Scan for the cell matching the given text and deliver its (X, Y) coordinate at center. 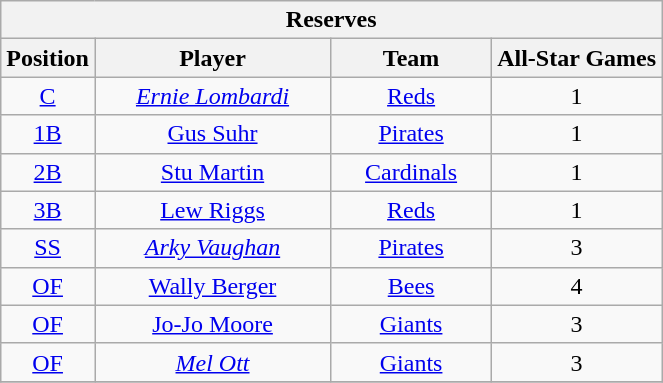
2B (48, 172)
All-Star Games (577, 58)
Reserves (332, 20)
Jo-Jo Moore (212, 324)
Cardinals (412, 172)
C (48, 96)
Player (212, 58)
Wally Berger (212, 286)
Arky Vaughan (212, 248)
Position (48, 58)
4 (577, 286)
3B (48, 210)
1B (48, 134)
Stu Martin (212, 172)
Team (412, 58)
SS (48, 248)
Gus Suhr (212, 134)
Bees (412, 286)
Ernie Lombardi (212, 96)
Lew Riggs (212, 210)
Mel Ott (212, 362)
